For the text-containing cell, return its midpoint in (X, Y) coordinate format. 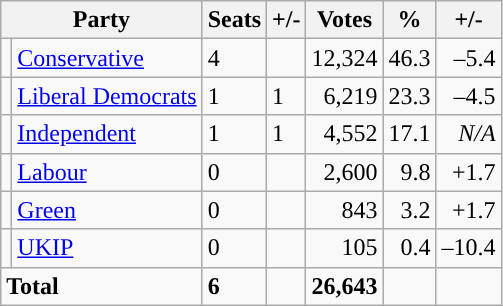
4,552 (344, 134)
UKIP (107, 248)
Labour (107, 172)
–4.5 (468, 96)
–10.4 (468, 248)
6,219 (344, 96)
–5.4 (468, 58)
3.2 (410, 210)
26,643 (344, 286)
23.3 (410, 96)
Party (102, 20)
Green (107, 210)
2,600 (344, 172)
N/A (468, 134)
4 (234, 58)
Independent (107, 134)
17.1 (410, 134)
Votes (344, 20)
12,324 (344, 58)
6 (234, 286)
Seats (234, 20)
105 (344, 248)
0.4 (410, 248)
9.8 (410, 172)
Conservative (107, 58)
Total (102, 286)
% (410, 20)
46.3 (410, 58)
Liberal Democrats (107, 96)
843 (344, 210)
